For the text-containing cell, return its midpoint in [X, Y] coordinate format. 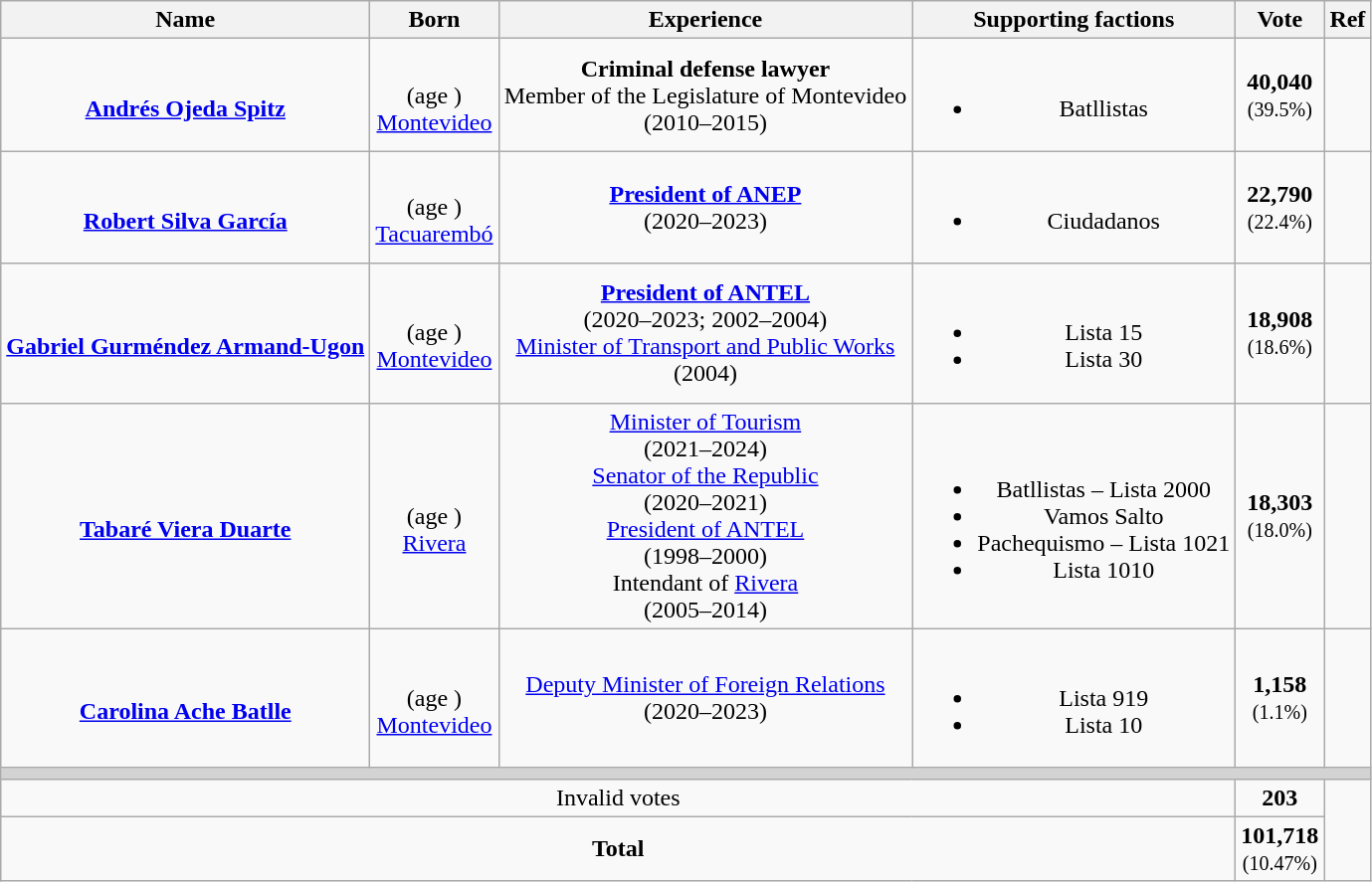
Deputy Minister of Foreign Relations(2020–2023) [705, 698]
Invalid votes [619, 797]
Experience [705, 20]
Batllistas [1075, 95]
Lista 919Lista 10 [1075, 698]
40,040(39.5%) [1279, 95]
Name [185, 20]
Ref [1347, 20]
18,908(18.6%) [1279, 333]
President of ANTEL(2020–2023; 2002–2004)Minister of Transport and Public Works(2004) [705, 333]
1,158(1.1%) [1279, 698]
Ciudadanos [1075, 207]
Robert Silva García [185, 207]
(age )Rivera [434, 515]
203 [1279, 797]
Tabaré Viera Duarte [185, 515]
Total [619, 849]
(age )Tacuarembó [434, 207]
Gabriel Gurméndez Armand-Ugon [185, 333]
101,718(10.47%) [1279, 849]
Andrés Ojeda Spitz [185, 95]
18,303(18.0%) [1279, 515]
President of ANEP (2020–2023) [705, 207]
Supporting factions [1075, 20]
22,790(22.4%) [1279, 207]
Carolina Ache Batlle [185, 698]
Vote [1279, 20]
Minister of Tourism (2021–2024)Senator of the Republic(2020–2021)President of ANTEL(1998–2000)Intendant of Rivera (2005–2014) [705, 515]
Criminal defense lawyerMember of the Legislature of Montevideo(2010–2015) [705, 95]
Lista 15Lista 30 [1075, 333]
Batllistas – Lista 2000Vamos SaltoPachequismo – Lista 1021Lista 1010 [1075, 515]
Born [434, 20]
